Pinpoint the cell where the given text exists, returning its [x, y] midpoint coordinate. 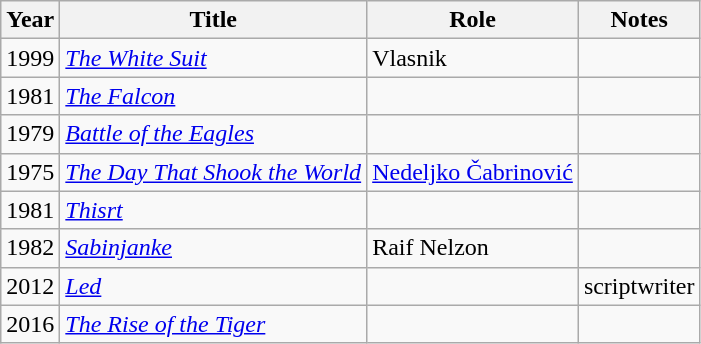
1999 [30, 58]
1979 [30, 134]
The Rise of the Tiger [214, 324]
Year [30, 20]
Battle of the Eagles [214, 134]
The Falcon [214, 96]
2012 [30, 286]
Title [214, 20]
scriptwriter [639, 286]
Role [473, 20]
Notes [639, 20]
Thisrt [214, 210]
Raif Nelzon [473, 248]
The Day That Shook the World [214, 172]
Nedeljko Čabrinović [473, 172]
Sabinjanke [214, 248]
Vlasnik [473, 58]
1982 [30, 248]
The White Suit [214, 58]
2016 [30, 324]
1975 [30, 172]
Led [214, 286]
